Find where the given text appears and provide that cell's center as [x, y] coordinate. 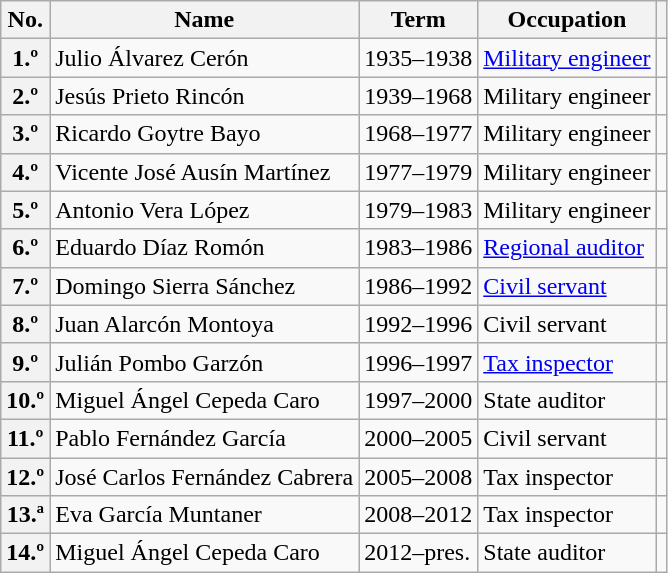
1983–1986 [418, 248]
2.º [26, 96]
1979–1983 [418, 210]
2008–2012 [418, 515]
Pablo Fernández García [204, 438]
1997–2000 [418, 400]
14.º [26, 553]
7.º [26, 286]
Term [418, 20]
13.ª [26, 515]
1986–1992 [418, 286]
Eduardo Díaz Romón [204, 248]
3.º [26, 134]
4.º [26, 172]
Julio Álvarez Cerón [204, 58]
1935–1938 [418, 58]
Eva García Muntaner [204, 515]
José Carlos Fernández Cabrera [204, 477]
6.º [26, 248]
Ricardo Goytre Bayo [204, 134]
Jesús Prieto Rincón [204, 96]
1992–1996 [418, 324]
No. [26, 20]
1968–1977 [418, 134]
Antonio Vera López [204, 210]
Vicente José Ausín Martínez [204, 172]
Juan Alarcón Montoya [204, 324]
1939–1968 [418, 96]
10.º [26, 400]
2005–2008 [418, 477]
12.º [26, 477]
1977–1979 [418, 172]
1996–1997 [418, 362]
Regional auditor [567, 248]
5.º [26, 210]
Occupation [567, 20]
1.º [26, 58]
11.º [26, 438]
Domingo Sierra Sánchez [204, 286]
Name [204, 20]
9.º [26, 362]
2012–pres. [418, 553]
2000–2005 [418, 438]
8.º [26, 324]
Julián Pombo Garzón [204, 362]
